Search for the cell housing the specified text and yield its [x, y] center coordinate. 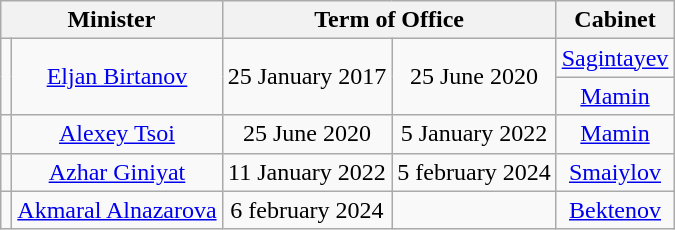
Eljan Birtanov [117, 77]
Smaiylov [615, 172]
6 february 2024 [307, 210]
5 february 2024 [474, 172]
Sagintayev [615, 58]
11 January 2022 [307, 172]
Azhar Giniyat [117, 172]
Bektenov [615, 210]
Akmaral Alnazarova [117, 210]
Minister [112, 20]
5 January 2022 [474, 134]
Alexey Tsoi [117, 134]
Cabinet [615, 20]
Term of Office [389, 20]
25 January 2017 [307, 77]
